Scan for the cell matching the given text and deliver its (X, Y) coordinate at center. 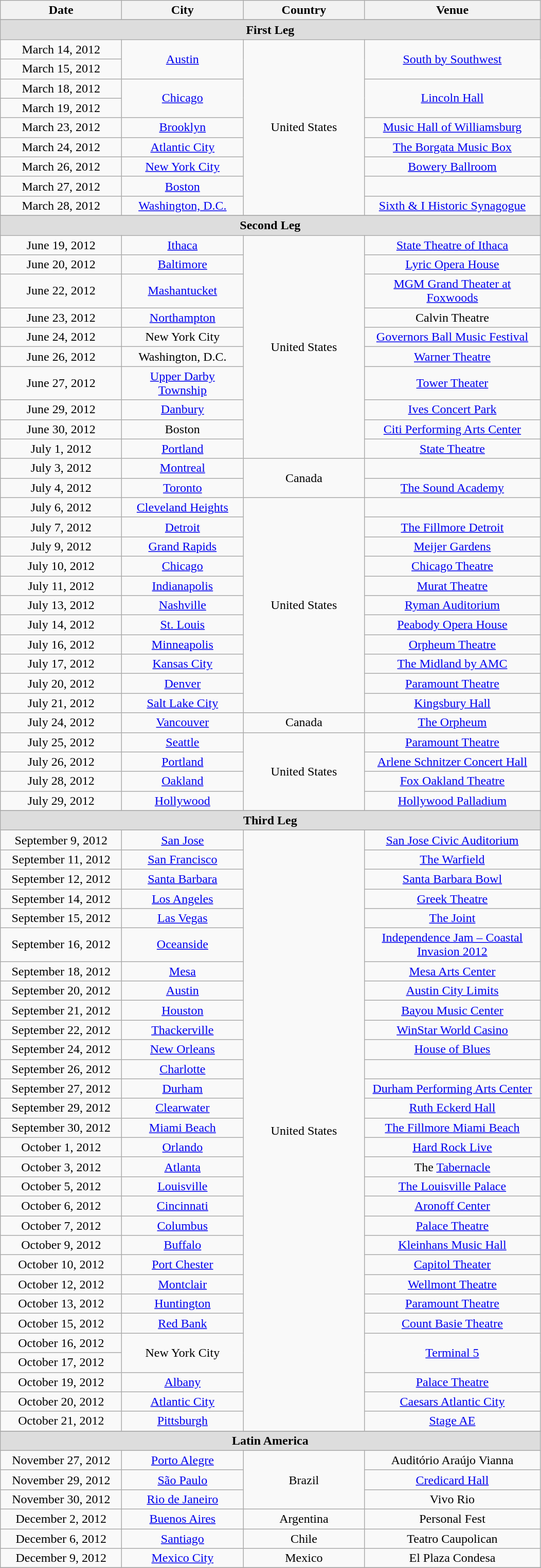
Greek Theatre (453, 899)
October 17, 2012 (61, 1362)
Fox Oakland Theatre (453, 781)
Clearwater (183, 1108)
Buenos Aires (183, 1519)
Second Leg (270, 225)
September 11, 2012 (61, 859)
June 23, 2012 (61, 318)
July 4, 2012 (61, 488)
Independence Jam – Coastal Invasion 2012 (453, 945)
October 19, 2012 (61, 1382)
Hollywood (183, 801)
Stage AE (453, 1421)
Ryman Auditorium (453, 605)
September 22, 2012 (61, 1030)
Warner Theatre (453, 357)
The Tabernacle (453, 1167)
Detroit (183, 527)
The Orpheum (453, 723)
Seattle (183, 742)
The Sound Academy (453, 488)
Montclair (183, 1284)
MGM Grand Theater at Foxwoods (453, 291)
Toronto (183, 488)
Grand Rapids (183, 546)
San Francisco (183, 859)
Mexico (304, 1558)
October 1, 2012 (61, 1147)
The Fillmore Miami Beach (453, 1128)
July 3, 2012 (61, 468)
March 28, 2012 (61, 206)
September 29, 2012 (61, 1108)
October 7, 2012 (61, 1226)
July 25, 2012 (61, 742)
September 16, 2012 (61, 945)
Bowery Ballroom (453, 167)
Lincoln Hall (453, 98)
June 30, 2012 (61, 429)
September 21, 2012 (61, 1010)
Las Vegas (183, 918)
November 27, 2012 (61, 1460)
July 7, 2012 (61, 527)
October 3, 2012 (61, 1167)
October 10, 2012 (61, 1265)
Tower Theater (453, 383)
Bayou Music Center (453, 1010)
Thackerville (183, 1030)
Brazil (304, 1480)
Terminal 5 (453, 1353)
Count Basie Theatre (453, 1323)
September 9, 2012 (61, 840)
October 12, 2012 (61, 1284)
Pittsburgh (183, 1421)
Atlanta (183, 1167)
Nashville (183, 605)
Governors Ball Music Festival (453, 337)
Denver (183, 684)
South by Southwest (453, 59)
Brooklyn (183, 127)
Sixth & I Historic Synagogue (453, 206)
July 26, 2012 (61, 762)
The Fillmore Detroit (453, 527)
Santa Barbara Bowl (453, 879)
El Plaza Condesa (453, 1558)
Citi Performing Arts Center (453, 429)
Caesars Atlantic City (453, 1401)
State Theatre of Ithaca (453, 245)
House of Blues (453, 1049)
Venue (453, 10)
July 24, 2012 (61, 723)
Third Leg (270, 820)
December 2, 2012 (61, 1519)
July 29, 2012 (61, 801)
San Jose Civic Auditorium (453, 840)
Wellmont Theatre (453, 1284)
Date (61, 10)
March 19, 2012 (61, 108)
Houston (183, 1010)
Mexico City (183, 1558)
Vancouver (183, 723)
Ives Concert Park (453, 410)
Kleinhans Music Hall (453, 1245)
Miami Beach (183, 1128)
Music Hall of Williamsburg (453, 127)
July 10, 2012 (61, 566)
The Midland by AMC (453, 664)
December 9, 2012 (61, 1558)
July 14, 2012 (61, 625)
Orpheum Theatre (453, 644)
Latin America (270, 1441)
Durham (183, 1089)
Kingsbury Hall (453, 703)
September 26, 2012 (61, 1069)
September 20, 2012 (61, 991)
Upper Darby Township (183, 383)
June 26, 2012 (61, 357)
Aronoff Center (453, 1206)
July 20, 2012 (61, 684)
July 6, 2012 (61, 507)
October 5, 2012 (61, 1186)
Porto Alegre (183, 1460)
September 30, 2012 (61, 1128)
Louisville (183, 1186)
September 14, 2012 (61, 899)
Hard Rock Live (453, 1147)
Columbus (183, 1226)
Salt Lake City (183, 703)
July 13, 2012 (61, 605)
July 9, 2012 (61, 546)
June 22, 2012 (61, 291)
St. Louis (183, 625)
March 27, 2012 (61, 186)
October 16, 2012 (61, 1343)
Austin City Limits (453, 991)
September 27, 2012 (61, 1089)
Huntington (183, 1304)
WinStar World Casino (453, 1030)
City (183, 10)
Albany (183, 1382)
March 23, 2012 (61, 127)
July 21, 2012 (61, 703)
The Borgata Music Box (453, 147)
Northampton (183, 318)
Chile (304, 1538)
October 21, 2012 (61, 1421)
Indianapolis (183, 585)
Country (304, 10)
September 18, 2012 (61, 971)
Meijer Gardens (453, 546)
September 15, 2012 (61, 918)
Mesa (183, 971)
October 15, 2012 (61, 1323)
Murat Theatre (453, 585)
March 15, 2012 (61, 69)
June 20, 2012 (61, 265)
March 26, 2012 (61, 167)
Peabody Opera House (453, 625)
November 29, 2012 (61, 1480)
San Jose (183, 840)
Durham Performing Arts Center (453, 1089)
July 16, 2012 (61, 644)
Santiago (183, 1538)
Personal Fest (453, 1519)
September 24, 2012 (61, 1049)
March 14, 2012 (61, 49)
Danbury (183, 410)
March 24, 2012 (61, 147)
June 29, 2012 (61, 410)
July 1, 2012 (61, 449)
October 9, 2012 (61, 1245)
Lyric Opera House (453, 265)
Port Chester (183, 1265)
June 27, 2012 (61, 383)
June 24, 2012 (61, 337)
Ithaca (183, 245)
Cincinnati (183, 1206)
December 6, 2012 (61, 1538)
Chicago Theatre (453, 566)
Arlene Schnitzer Concert Hall (453, 762)
Argentina (304, 1519)
July 28, 2012 (61, 781)
October 13, 2012 (61, 1304)
Montreal (183, 468)
Charlotte (183, 1069)
November 30, 2012 (61, 1499)
July 17, 2012 (61, 664)
Oakland (183, 781)
Ruth Eckerd Hall (453, 1108)
São Paulo (183, 1480)
October 20, 2012 (61, 1401)
First Leg (270, 30)
Buffalo (183, 1245)
Baltimore (183, 265)
Minneapolis (183, 644)
Teatro Caupolican (453, 1538)
Kansas City (183, 664)
July 11, 2012 (61, 585)
March 18, 2012 (61, 88)
Vivo Rio (453, 1499)
Hollywood Palladium (453, 801)
The Joint (453, 918)
Los Angeles (183, 899)
September 12, 2012 (61, 879)
The Warfield (453, 859)
Auditório Araújo Vianna (453, 1460)
Mashantucket (183, 291)
Rio de Janeiro (183, 1499)
New Orleans (183, 1049)
Capitol Theater (453, 1265)
October 6, 2012 (61, 1206)
June 19, 2012 (61, 245)
Calvin Theatre (453, 318)
Mesa Arts Center (453, 971)
Cleveland Heights (183, 507)
Oceanside (183, 945)
Credicard Hall (453, 1480)
Orlando (183, 1147)
Santa Barbara (183, 879)
Red Bank (183, 1323)
State Theatre (453, 449)
The Louisville Palace (453, 1186)
